Identify which cell holds the provided text, then report its (x, y) central coordinate. 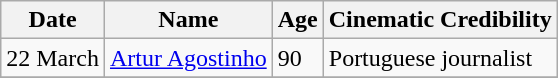
Cinematic Credibility (440, 20)
Age (298, 20)
Date (53, 20)
Portuguese journalist (440, 58)
22 March (53, 58)
90 (298, 58)
Artur Agostinho (188, 58)
Name (188, 20)
